Scan for the cell matching the given text and deliver its [X, Y] coordinate at center. 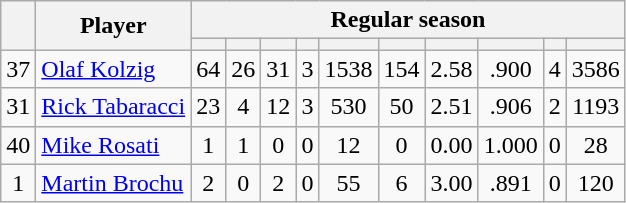
Player [114, 26]
154 [402, 69]
2.58 [452, 69]
37 [18, 69]
530 [348, 107]
Regular season [408, 20]
Mike Rosati [114, 145]
64 [208, 69]
120 [596, 183]
28 [596, 145]
.891 [510, 183]
0.00 [452, 145]
Rick Tabaracci [114, 107]
3586 [596, 69]
.900 [510, 69]
23 [208, 107]
Olaf Kolzig [114, 69]
.906 [510, 107]
1193 [596, 107]
1538 [348, 69]
Martin Brochu [114, 183]
2.51 [452, 107]
55 [348, 183]
1.000 [510, 145]
6 [402, 183]
50 [402, 107]
3.00 [452, 183]
26 [244, 69]
40 [18, 145]
